Pinpoint the cell where the given text exists, returning its (x, y) midpoint coordinate. 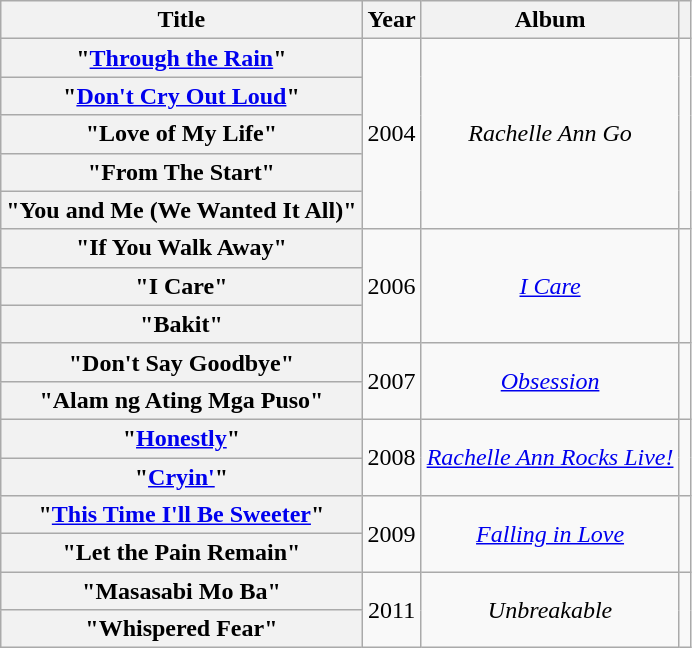
I Care (550, 286)
"This Time I'll Be Sweeter" (182, 515)
"Alam ng Ating Mga Puso" (182, 400)
"Let the Pain Remain" (182, 553)
"Masasabi Mo Ba" (182, 591)
2009 (392, 534)
"Bakit" (182, 324)
"You and Me (We Wanted It All)" (182, 210)
"Love of My Life" (182, 134)
Obsession (550, 381)
"I Care" (182, 286)
2004 (392, 134)
"If You Walk Away" (182, 248)
Unbreakable (550, 610)
"Don't Cry Out Loud" (182, 96)
Falling in Love (550, 534)
Title (182, 20)
2008 (392, 457)
Album (550, 20)
Rachelle Ann Go (550, 134)
2006 (392, 286)
2007 (392, 381)
Rachelle Ann Rocks Live! (550, 457)
"Whispered Fear" (182, 629)
"From The Start" (182, 172)
Year (392, 20)
"Honestly" (182, 438)
"Cryin'" (182, 477)
"Through the Rain" (182, 58)
2011 (392, 610)
"Don't Say Goodbye" (182, 362)
